For the text-containing cell, return its midpoint in (X, Y) coordinate format. 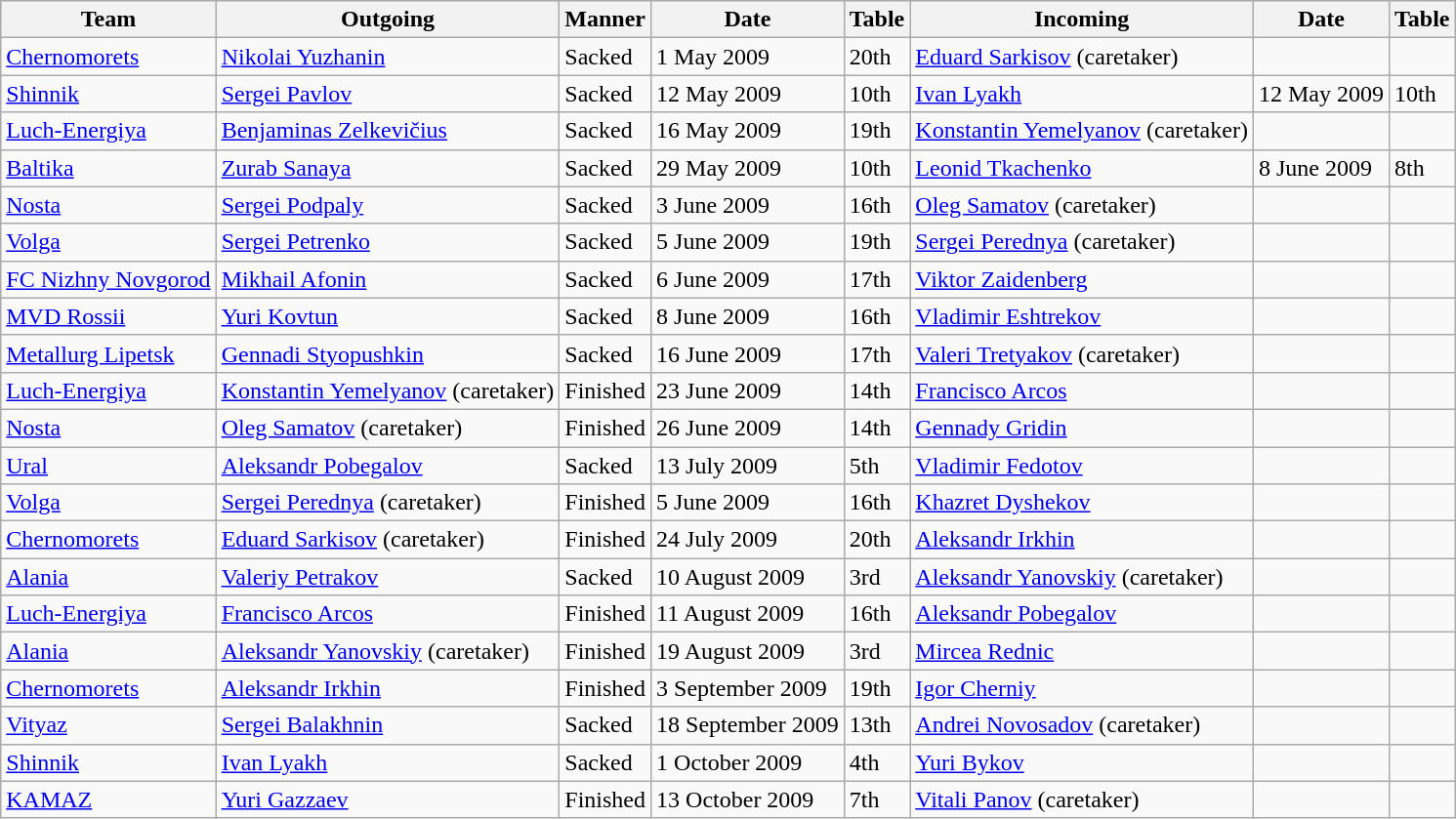
Baltika (108, 168)
19 August 2009 (748, 651)
Sergei Podpaly (388, 205)
13 July 2009 (748, 466)
29 May 2009 (748, 168)
24 July 2009 (748, 540)
11 August 2009 (748, 614)
23 June 2009 (748, 390)
Incoming (1082, 20)
Andrei Novosadov (caretaker) (1082, 725)
MVD Rossii (108, 316)
10 August 2009 (748, 577)
Gennadi Styopushkin (388, 353)
Team (108, 20)
6 June 2009 (748, 279)
Zurab Sanaya (388, 168)
Gennady Gridin (1082, 428)
Mikhail Afonin (388, 279)
1 October 2009 (748, 762)
Nikolai Yuzhanin (388, 57)
Valeriy Petrakov (388, 577)
Vitali Panov (caretaker) (1082, 799)
13th (877, 725)
Vladimir Fedotov (1082, 466)
Vladimir Eshtrekov (1082, 316)
Ural (108, 466)
3 June 2009 (748, 205)
Sergei Balakhnin (388, 725)
3 September 2009 (748, 688)
16 June 2009 (748, 353)
26 June 2009 (748, 428)
Yuri Gazzaev (388, 799)
18 September 2009 (748, 725)
Igor Cherniy (1082, 688)
Sergei Petrenko (388, 242)
FC Nizhny Novgorod (108, 279)
Yuri Kovtun (388, 316)
Metallurg Lipetsk (108, 353)
Benjaminas Zelkevičius (388, 131)
1 May 2009 (748, 57)
5th (877, 466)
7th (877, 799)
Khazret Dyshekov (1082, 503)
Viktor Zaidenberg (1082, 279)
8th (1422, 168)
13 October 2009 (748, 799)
Valeri Tretyakov (caretaker) (1082, 353)
Vityaz (108, 725)
Sergei Pavlov (388, 94)
Yuri Bykov (1082, 762)
Leonid Tkachenko (1082, 168)
4th (877, 762)
KAMAZ (108, 799)
Manner (605, 20)
Mircea Rednic (1082, 651)
Outgoing (388, 20)
16 May 2009 (748, 131)
